Detect which cell encompasses the target text, then output its [X, Y] center coordinate. 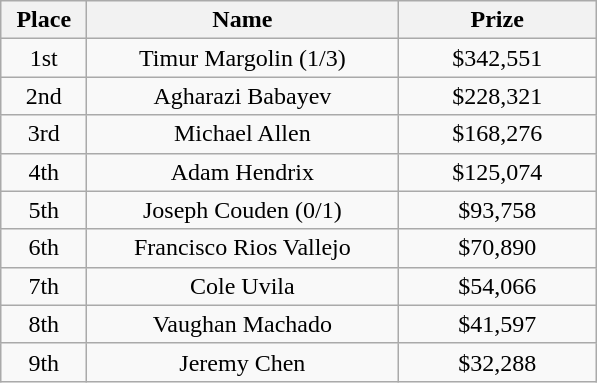
3rd [44, 134]
Adam Hendrix [242, 172]
1st [44, 58]
$41,597 [498, 324]
4th [44, 172]
$228,321 [498, 96]
5th [44, 210]
$32,288 [498, 362]
$70,890 [498, 248]
$93,758 [498, 210]
Jeremy Chen [242, 362]
6th [44, 248]
7th [44, 286]
Timur Margolin (1/3) [242, 58]
Cole Uvila [242, 286]
$168,276 [498, 134]
Vaughan Machado [242, 324]
Prize [498, 20]
9th [44, 362]
$125,074 [498, 172]
$54,066 [498, 286]
8th [44, 324]
Michael Allen [242, 134]
Agharazi Babayev [242, 96]
Joseph Couden (0/1) [242, 210]
$342,551 [498, 58]
Francisco Rios Vallejo [242, 248]
Place [44, 20]
Name [242, 20]
2nd [44, 96]
